Determine the [x, y] coordinate at the center of the cell enclosing the given text.  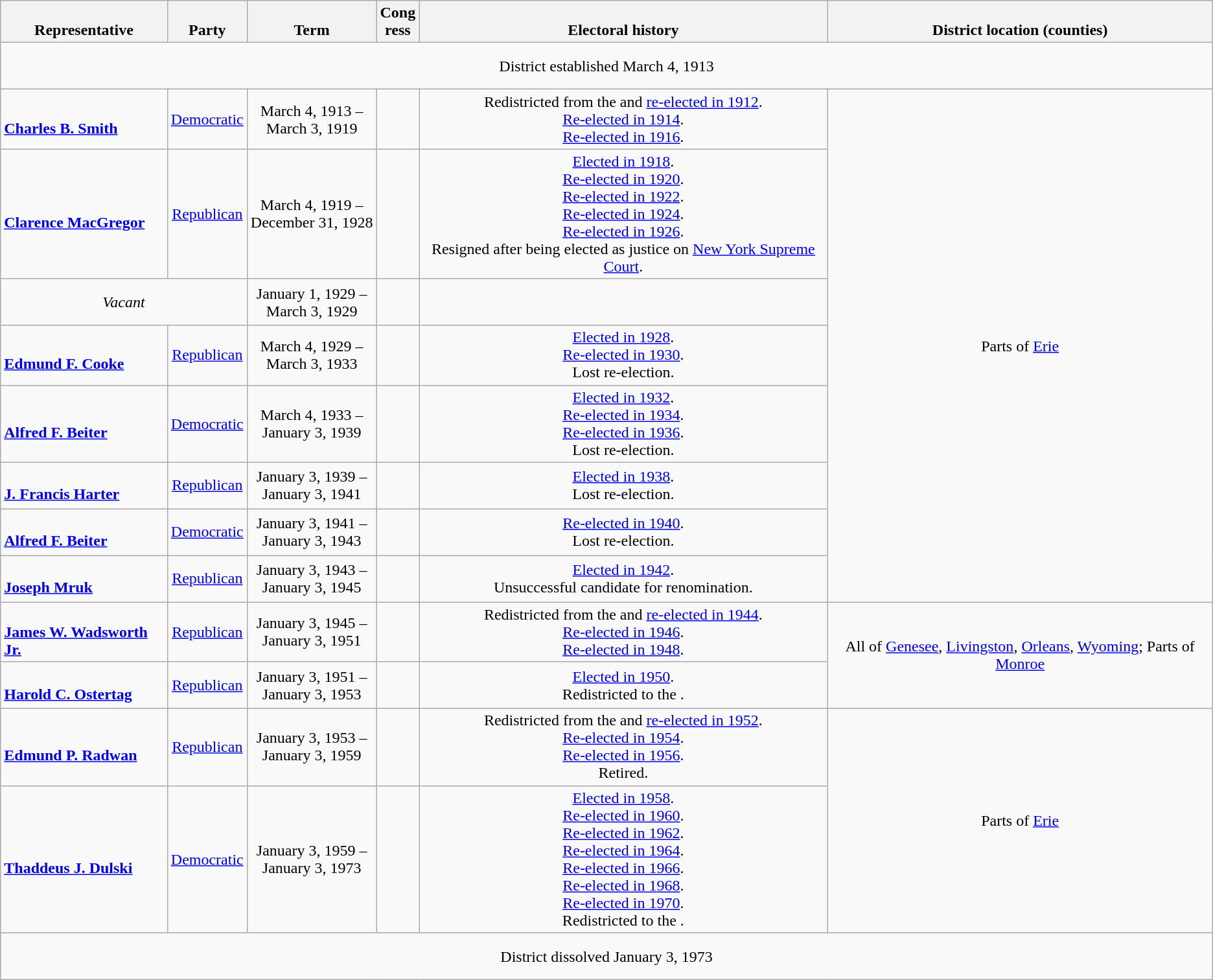
District established March 4, 1913 [606, 66]
Congress [398, 22]
Elected in 1942.Unsuccessful candidate for renomination. [623, 579]
All of Genesee, Livingston, Orleans, Wyoming; Parts of Monroe [1020, 655]
Redistricted from the and re-elected in 1944.Re-elected in 1946.Re-elected in 1948. [623, 632]
January 3, 1945 –January 3, 1951 [312, 632]
January 3, 1939 –January 3, 1941 [312, 485]
January 1, 1929 –March 3, 1929 [312, 302]
Redistricted from the and re-elected in 1952.Re-elected in 1954.Re-elected in 1956.Retired. [623, 747]
Elected in 1938.Lost re-election. [623, 485]
James W. Wadsworth Jr. [84, 632]
January 3, 1951 –January 3, 1953 [312, 685]
January 3, 1943 –January 3, 1945 [312, 579]
March 4, 1933 –January 3, 1939 [312, 424]
March 4, 1919 –December 31, 1928 [312, 214]
January 3, 1953 –January 3, 1959 [312, 747]
Thaddeus J. Dulski [84, 859]
Electoral history [623, 22]
March 4, 1913 –March 3, 1919 [312, 119]
Party [207, 22]
Representative [84, 22]
Elected in 1950.Redistricted to the . [623, 685]
Edmund F. Cooke [84, 355]
Joseph Mruk [84, 579]
Clarence MacGregor [84, 214]
Redistricted from the and re-elected in 1912.Re-elected in 1914.Re-elected in 1916. [623, 119]
District location (counties) [1020, 22]
Elected in 1932.Re-elected in 1934.Re-elected in 1936.Lost re-election. [623, 424]
District dissolved January 3, 1973 [606, 956]
Re-elected in 1940.Lost re-election. [623, 532]
Harold C. Ostertag [84, 685]
Elected in 1928.Re-elected in 1930.Lost re-election. [623, 355]
January 3, 1959 –January 3, 1973 [312, 859]
Edmund P. Radwan [84, 747]
March 4, 1929 –March 3, 1933 [312, 355]
Charles B. Smith [84, 119]
J. Francis Harter [84, 485]
Term [312, 22]
Vacant [124, 302]
January 3, 1941 –January 3, 1943 [312, 532]
